Locate the cell with the specified text and output its [x, y] center coordinate. 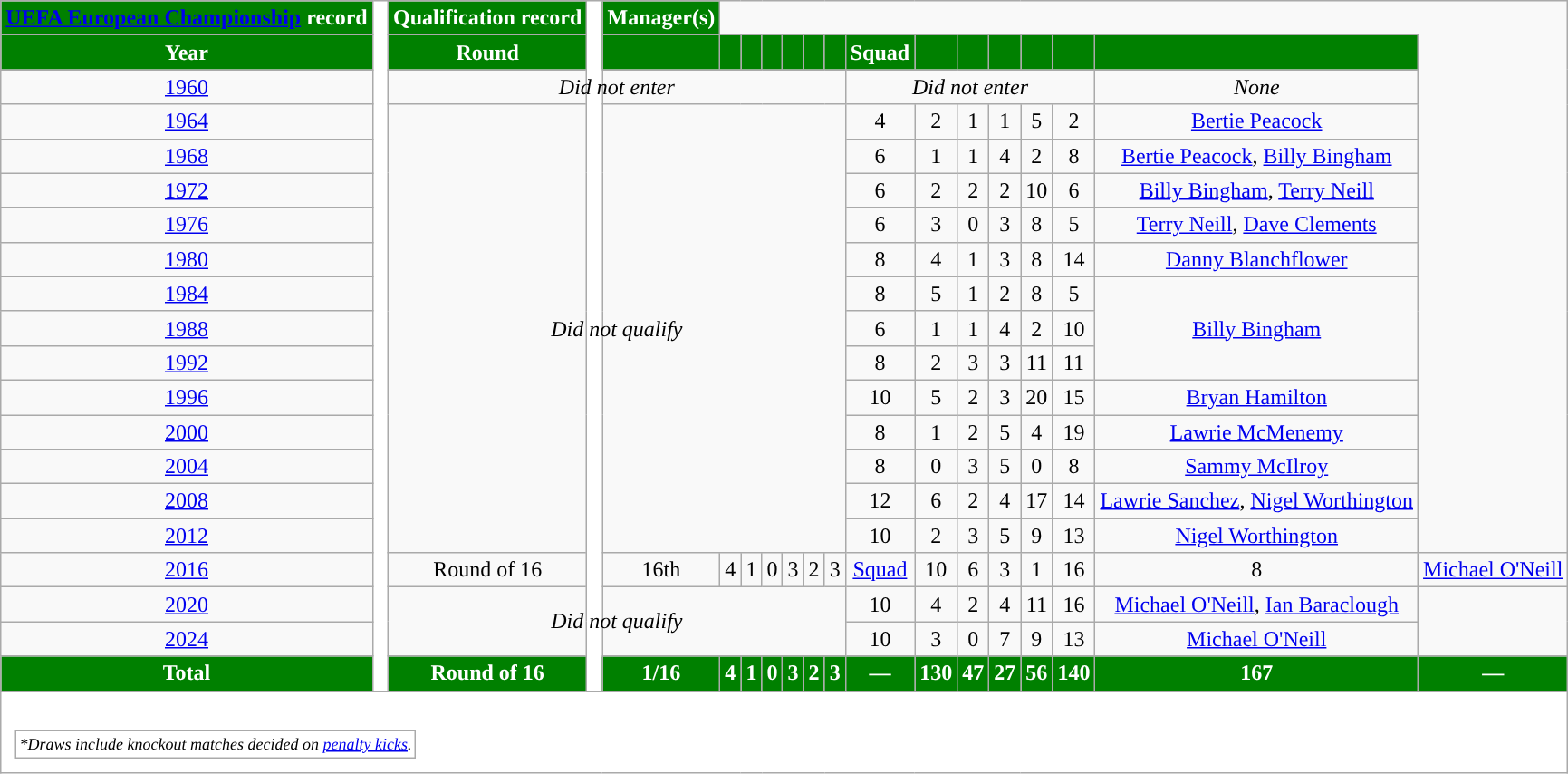
19 [1074, 432]
2008 [187, 501]
Qualification record [487, 18]
Sammy McIlroy [1257, 467]
Total [187, 673]
1/16 [661, 673]
2012 [187, 536]
2004 [187, 467]
Danny Blanchflower [1257, 259]
2000 [187, 432]
1988 [187, 328]
2016 [187, 570]
20 [1036, 397]
1972 [187, 190]
47 [973, 673]
12 [880, 501]
1968 [187, 156]
Michael O'Neill, Ian Baraclough [1257, 605]
130 [937, 673]
1964 [187, 121]
Bertie Peacock [1257, 121]
140 [1074, 673]
Billy Bingham [1257, 328]
56 [1036, 673]
2024 [187, 639]
1976 [187, 225]
Bertie Peacock, Billy Bingham [1257, 156]
27 [1005, 673]
1984 [187, 294]
Round [487, 53]
UEFA European Championship record [187, 18]
1996 [187, 397]
1960 [187, 87]
Bryan Hamilton [1257, 397]
15 [1074, 397]
7 [1005, 639]
16th [661, 570]
17 [1036, 501]
167 [1257, 673]
Lawrie McMenemy [1257, 432]
Terry Neill, Dave Clements [1257, 225]
Year [187, 53]
1980 [187, 259]
Lawrie Sanchez, Nigel Worthington [1257, 501]
Billy Bingham, Terry Neill [1257, 190]
None [1257, 87]
2020 [187, 605]
Manager(s) [661, 18]
Nigel Worthington [1257, 536]
1992 [187, 363]
